Search for the cell housing the specified text and yield its [X, Y] center coordinate. 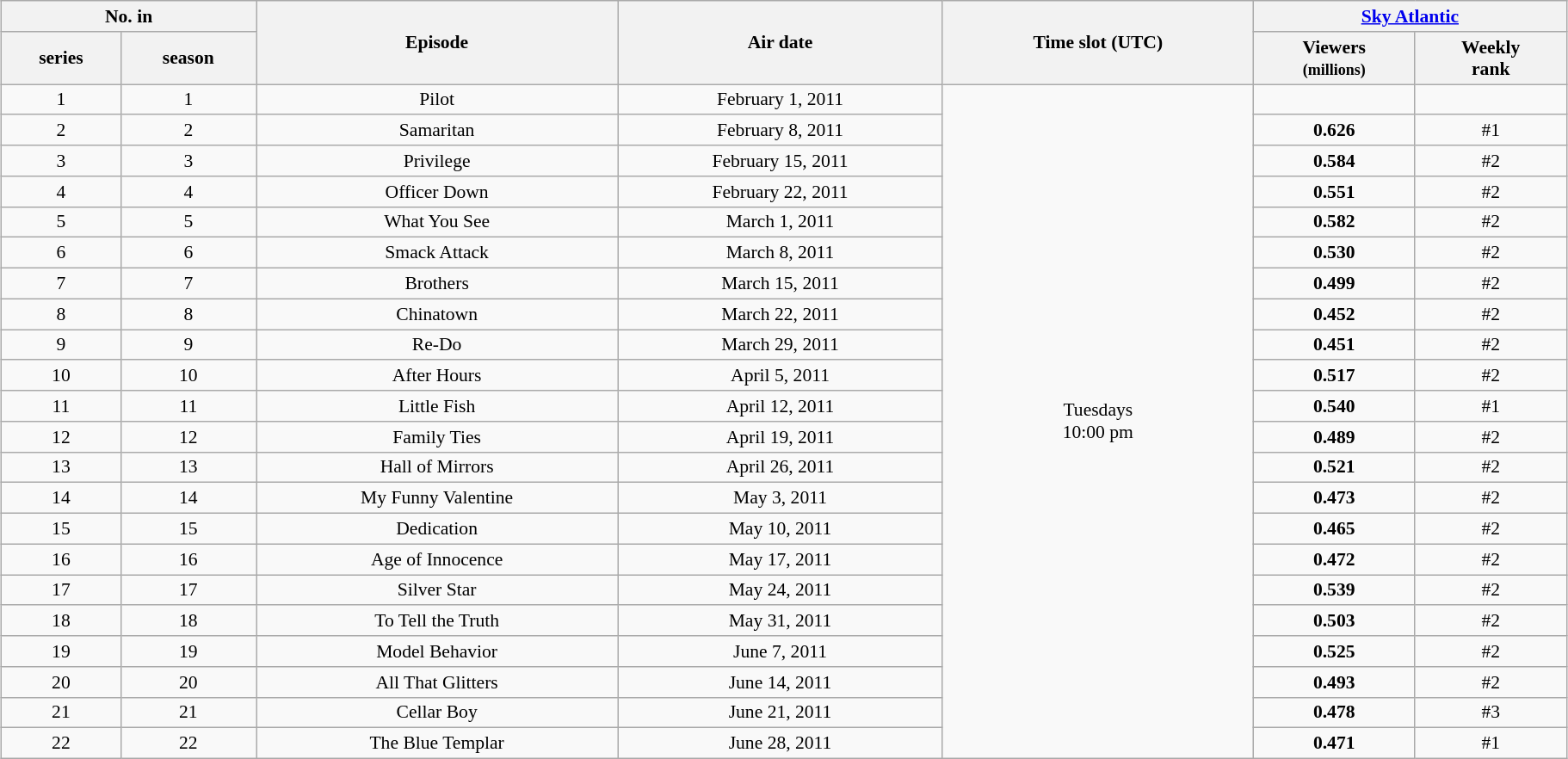
Re-Do [437, 345]
Viewers(millions) [1334, 59]
June 28, 2011 [781, 744]
Family Ties [437, 437]
Officer Down [437, 192]
#3 [1491, 713]
Weeklyrank [1491, 59]
0.451 [1334, 345]
0.540 [1334, 406]
February 8, 2011 [781, 131]
0.472 [1334, 559]
June 7, 2011 [781, 651]
Chinatown [437, 314]
Smack Attack [437, 253]
0.584 [1334, 161]
Hall of Mirrors [437, 467]
0.551 [1334, 192]
No. in [129, 16]
0.503 [1334, 621]
February 1, 2011 [781, 100]
0.489 [1334, 437]
May 24, 2011 [781, 590]
My Funny Valentine [437, 498]
Cellar Boy [437, 713]
February 15, 2011 [781, 161]
After Hours [437, 376]
0.473 [1334, 498]
0.493 [1334, 682]
Tuesdays 10:00 pm [1098, 422]
To Tell the Truth [437, 621]
Episode [437, 43]
0.478 [1334, 713]
April 19, 2011 [781, 437]
Dedication [437, 529]
Brothers [437, 284]
March 22, 2011 [781, 314]
May 17, 2011 [781, 559]
Little Fish [437, 406]
0.539 [1334, 590]
May 3, 2011 [781, 498]
March 15, 2011 [781, 284]
0.517 [1334, 376]
April 5, 2011 [781, 376]
March 8, 2011 [781, 253]
0.521 [1334, 467]
Privilege [437, 161]
Age of Innocence [437, 559]
0.525 [1334, 651]
0.626 [1334, 131]
season [188, 59]
0.471 [1334, 744]
Time slot (UTC) [1098, 43]
The Blue Templar [437, 744]
Samaritan [437, 131]
0.499 [1334, 284]
April 12, 2011 [781, 406]
March 29, 2011 [781, 345]
All That Glitters [437, 682]
0.530 [1334, 253]
June 21, 2011 [781, 713]
0.582 [1334, 222]
April 26, 2011 [781, 467]
May 10, 2011 [781, 529]
Sky Atlantic [1410, 16]
Air date [781, 43]
series [61, 59]
Model Behavior [437, 651]
Pilot [437, 100]
0.452 [1334, 314]
May 31, 2011 [781, 621]
June 14, 2011 [781, 682]
March 1, 2011 [781, 222]
February 22, 2011 [781, 192]
Silver Star [437, 590]
0.465 [1334, 529]
What You See [437, 222]
